Detect which cell encompasses the target text, then output its [X, Y] center coordinate. 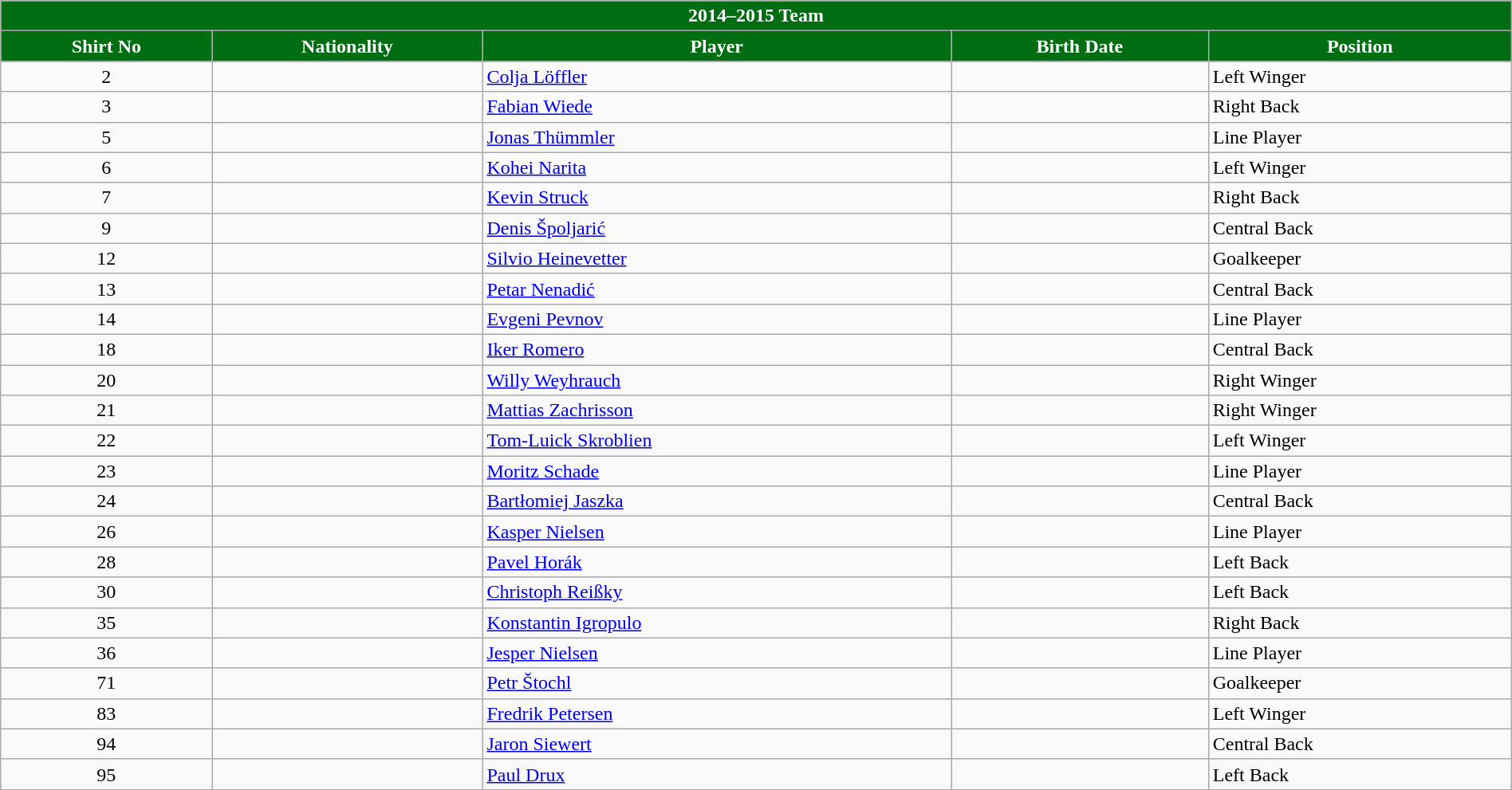
83 [107, 713]
Position [1360, 46]
Moritz Schade [717, 471]
12 [107, 258]
5 [107, 137]
Bartłomiej Jaszka [717, 501]
Denis Špoljarić [717, 228]
Pavel Horák [717, 562]
Nationality [348, 46]
Silvio Heinevetter [717, 258]
94 [107, 744]
Player [717, 46]
Fabian Wiede [717, 107]
Willy Weyhrauch [717, 380]
Christoph Reißky [717, 592]
26 [107, 532]
95 [107, 774]
Petr Štochl [717, 683]
13 [107, 289]
18 [107, 349]
Kasper Nielsen [717, 532]
2014–2015 Team [756, 16]
14 [107, 319]
Iker Romero [717, 349]
30 [107, 592]
Fredrik Petersen [717, 713]
Evgeni Pevnov [717, 319]
21 [107, 411]
Jonas Thümmler [717, 137]
22 [107, 441]
2 [107, 77]
Colja Löffler [717, 77]
24 [107, 501]
Birth Date [1080, 46]
Kevin Struck [717, 198]
Kohei Narita [717, 167]
36 [107, 653]
Tom-Luick Skroblien [717, 441]
3 [107, 107]
Jaron Siewert [717, 744]
Shirt No [107, 46]
23 [107, 471]
Jesper Nielsen [717, 653]
Konstantin Igropulo [717, 623]
6 [107, 167]
Paul Drux [717, 774]
28 [107, 562]
Petar Nenadić [717, 289]
9 [107, 228]
20 [107, 380]
Mattias Zachrisson [717, 411]
7 [107, 198]
71 [107, 683]
35 [107, 623]
